Pinpoint the cell where the given text exists, returning its [X, Y] midpoint coordinate. 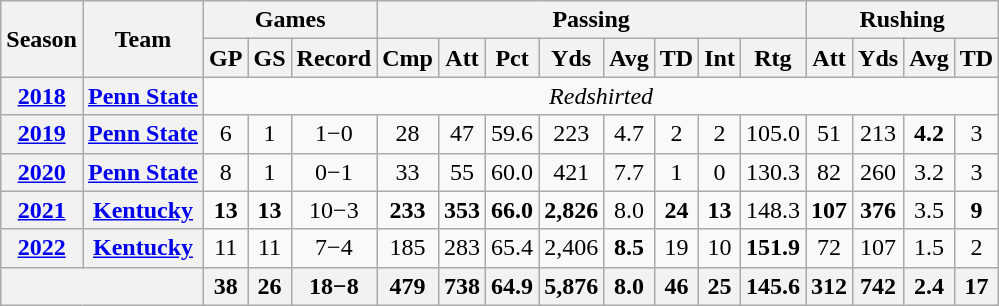
28 [408, 134]
18−8 [334, 286]
105.0 [772, 134]
0−1 [334, 172]
8 [226, 172]
Rushing [902, 20]
65.4 [512, 248]
148.3 [772, 210]
24 [676, 210]
151.9 [772, 248]
283 [462, 248]
33 [408, 172]
19 [676, 248]
Record [334, 58]
376 [878, 210]
46 [676, 286]
GS [270, 58]
72 [830, 248]
10 [720, 248]
38 [226, 286]
10−3 [334, 210]
2,826 [572, 210]
26 [270, 286]
GP [226, 58]
738 [462, 286]
213 [878, 134]
2022 [42, 248]
Season [42, 39]
260 [878, 172]
8.5 [630, 248]
59.6 [512, 134]
82 [830, 172]
223 [572, 134]
421 [572, 172]
0 [720, 172]
51 [830, 134]
479 [408, 286]
1−0 [334, 134]
353 [462, 210]
3.2 [930, 172]
2021 [42, 210]
Pct [512, 58]
2,406 [572, 248]
2018 [42, 96]
1.5 [930, 248]
Cmp [408, 58]
Team [142, 39]
Games [290, 20]
2.4 [930, 286]
Redshirted [602, 96]
2019 [42, 134]
7.7 [630, 172]
185 [408, 248]
7−4 [334, 248]
742 [878, 286]
312 [830, 286]
233 [408, 210]
47 [462, 134]
6 [226, 134]
60.0 [512, 172]
64.9 [512, 286]
55 [462, 172]
2020 [42, 172]
130.3 [772, 172]
66.0 [512, 210]
4.2 [930, 134]
9 [976, 210]
3.5 [930, 210]
Rtg [772, 58]
25 [720, 286]
Passing [592, 20]
Int [720, 58]
4.7 [630, 134]
5,876 [572, 286]
17 [976, 286]
145.6 [772, 286]
